Determine the [x, y] coordinate at the center of the cell enclosing the given text.  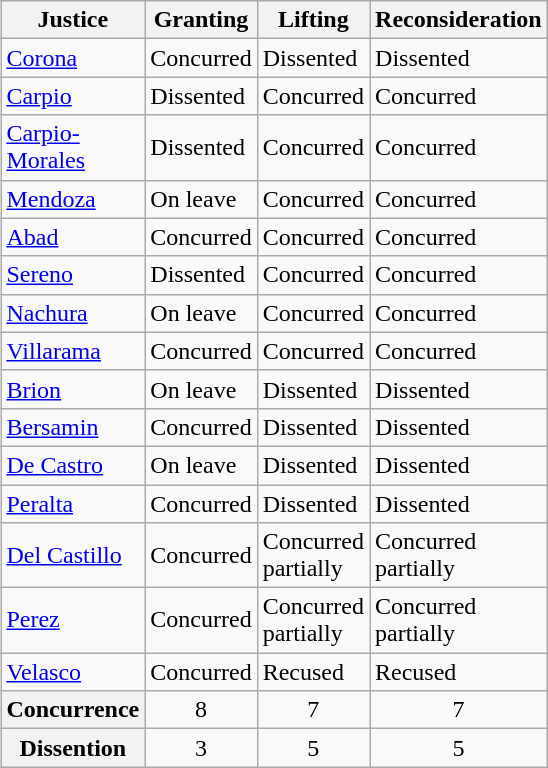
Nachura [73, 313]
Perez [73, 620]
Corona [73, 58]
Peralta [73, 503]
3 [201, 748]
Dissention [73, 748]
Reconsideration [459, 20]
Bersamin [73, 427]
Velasco [73, 672]
Justice [73, 20]
Sereno [73, 275]
8 [201, 710]
Abad [73, 237]
Carpio [73, 96]
De Castro [73, 465]
Granting [201, 20]
Brion [73, 389]
Del Castillo [73, 556]
Mendoza [73, 199]
Concurrence [73, 710]
Lifting [313, 20]
Villarama [73, 351]
Carpio-Morales [73, 148]
